Search for the cell housing the specified text and yield its [X, Y] center coordinate. 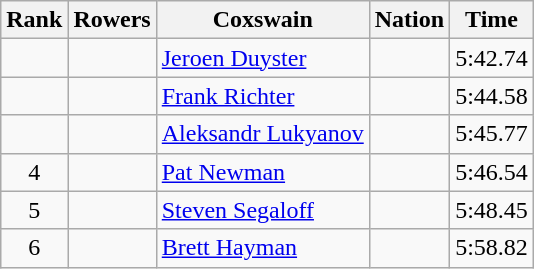
Frank Richter [262, 96]
5:46.54 [492, 172]
Nation [409, 20]
Coxswain [262, 20]
5:44.58 [492, 96]
Rank [34, 20]
Jeroen Duyster [262, 58]
6 [34, 248]
Brett Hayman [262, 248]
5 [34, 210]
Rowers [112, 20]
Pat Newman [262, 172]
Steven Segaloff [262, 210]
Time [492, 20]
5:48.45 [492, 210]
5:42.74 [492, 58]
Aleksandr Lukyanov [262, 134]
5:45.77 [492, 134]
5:58.82 [492, 248]
4 [34, 172]
